Return (x, y) of the center of cell containing provided text 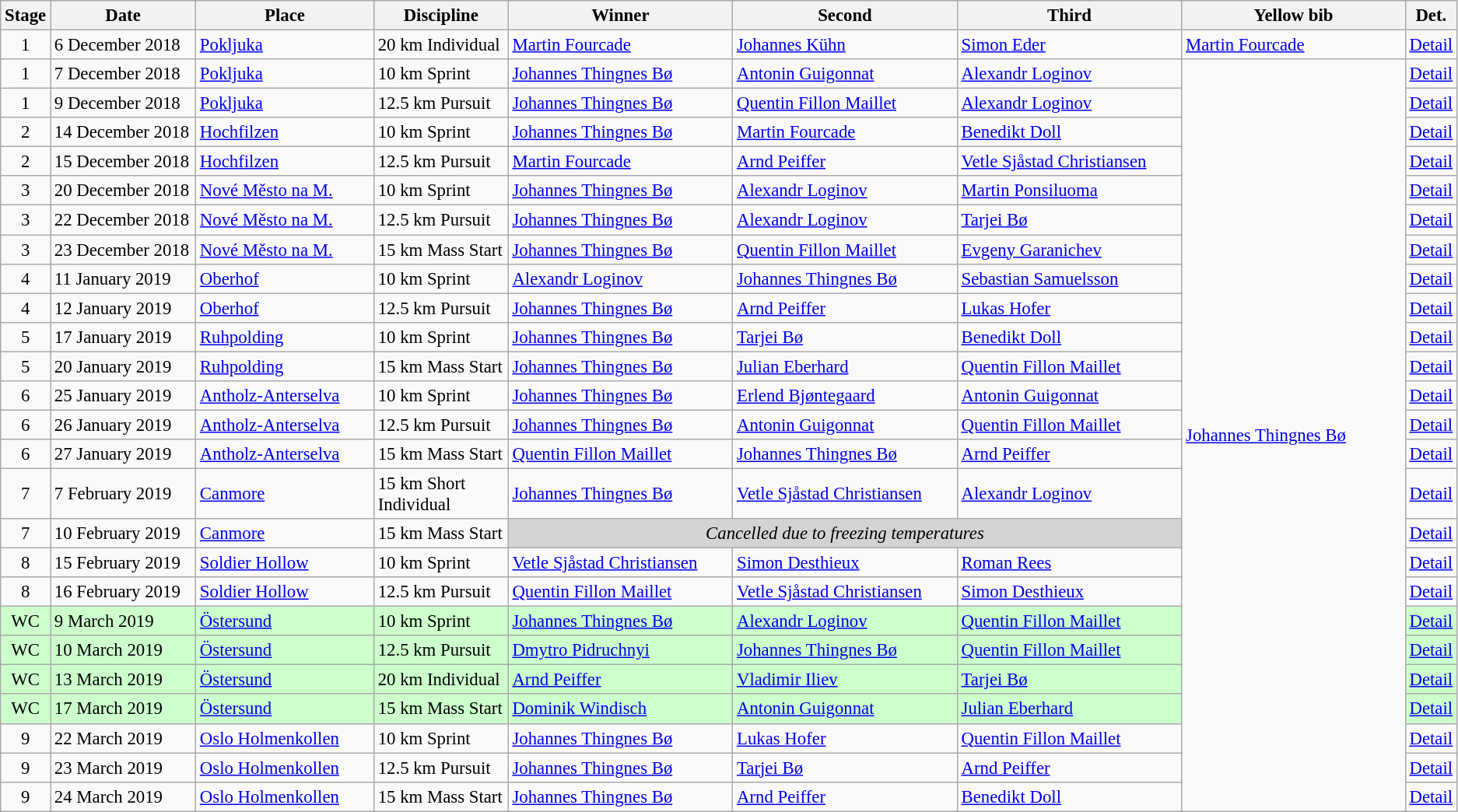
15 February 2019 (123, 563)
12 January 2019 (123, 308)
14 December 2018 (123, 132)
24 March 2019 (123, 796)
Dmytro Pidruchnyi (621, 650)
25 January 2019 (123, 396)
Martin Ponsiluoma (1069, 191)
9 December 2018 (123, 103)
Evgeny Garanichev (1069, 250)
7 February 2019 (123, 493)
Johannes Kühn (845, 45)
10 March 2019 (123, 650)
Sebastian Samuelsson (1069, 278)
Roman Rees (1069, 563)
Yellow bib (1293, 16)
Third (1069, 16)
Simon Eder (1069, 45)
22 December 2018 (123, 220)
Discipline (440, 16)
Det. (1431, 16)
16 February 2019 (123, 592)
Place (285, 16)
Cancelled due to freezing temperatures (845, 534)
13 March 2019 (123, 680)
23 March 2019 (123, 768)
Winner (621, 16)
Erlend Bjøntegaard (845, 396)
17 January 2019 (123, 337)
10 February 2019 (123, 534)
7 December 2018 (123, 74)
Stage (26, 16)
Dominik Windisch (621, 709)
20 January 2019 (123, 366)
22 March 2019 (123, 738)
20 December 2018 (123, 191)
23 December 2018 (123, 250)
6 December 2018 (123, 45)
Second (845, 16)
9 March 2019 (123, 621)
26 January 2019 (123, 425)
11 January 2019 (123, 278)
15 December 2018 (123, 162)
17 March 2019 (123, 709)
Date (123, 16)
27 January 2019 (123, 454)
15 km Short Individual (440, 493)
Vladimir Iliev (845, 680)
